Scan for the cell matching the given text and deliver its (X, Y) coordinate at center. 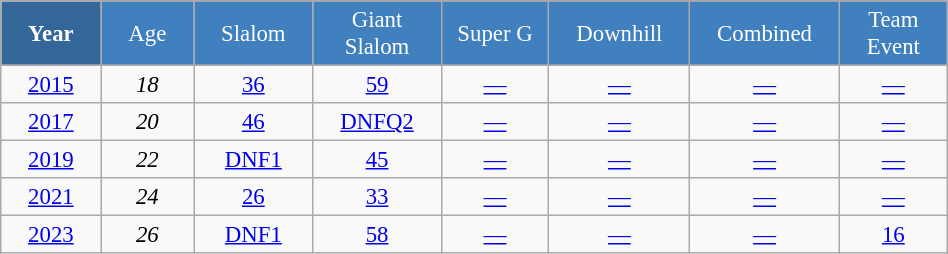
2023 (51, 235)
Year (51, 34)
18 (148, 85)
Slalom (254, 34)
24 (148, 197)
2015 (51, 85)
2017 (51, 122)
16 (893, 235)
Downhill (620, 34)
20 (148, 122)
Age (148, 34)
59 (377, 85)
33 (377, 197)
46 (254, 122)
DNFQ2 (377, 122)
22 (148, 160)
2019 (51, 160)
Super G (495, 34)
Combined (765, 34)
GiantSlalom (377, 34)
58 (377, 235)
45 (377, 160)
2021 (51, 197)
36 (254, 85)
Team Event (893, 34)
